Return the (x, y) coordinate for the center point of the cell that contains the specified text.  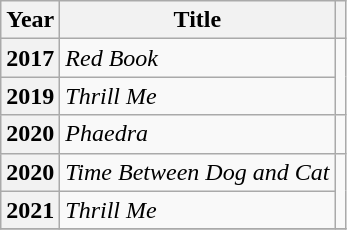
Title (198, 20)
Red Book (198, 58)
Phaedra (198, 134)
2017 (30, 58)
2019 (30, 96)
Time Between Dog and Cat (198, 172)
Year (30, 20)
2021 (30, 210)
